Identify which cell holds the provided text, then report its (X, Y) central coordinate. 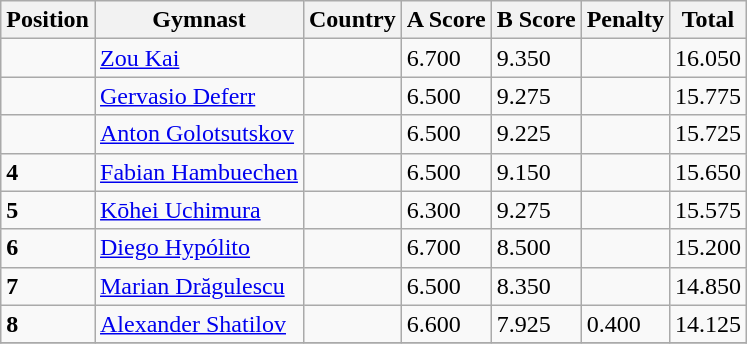
B Score (536, 20)
15.650 (708, 172)
8 (48, 324)
Marian Drăgulescu (198, 286)
7.925 (536, 324)
Diego Hypólito (198, 248)
5 (48, 210)
Gymnast (198, 20)
9.225 (536, 134)
Penalty (625, 20)
0.400 (625, 324)
A Score (446, 20)
6.300 (446, 210)
6 (48, 248)
15.725 (708, 134)
Zou Kai (198, 58)
15.575 (708, 210)
Country (352, 20)
Total (708, 20)
Kōhei Uchimura (198, 210)
Anton Golotsutskov (198, 134)
16.050 (708, 58)
Fabian Hambuechen (198, 172)
9.150 (536, 172)
14.125 (708, 324)
4 (48, 172)
8.350 (536, 286)
15.200 (708, 248)
Gervasio Deferr (198, 96)
8.500 (536, 248)
9.350 (536, 58)
Position (48, 20)
7 (48, 286)
Alexander Shatilov (198, 324)
6.600 (446, 324)
15.775 (708, 96)
14.850 (708, 286)
